Locate the cell with the specified text and output its [X, Y] center coordinate. 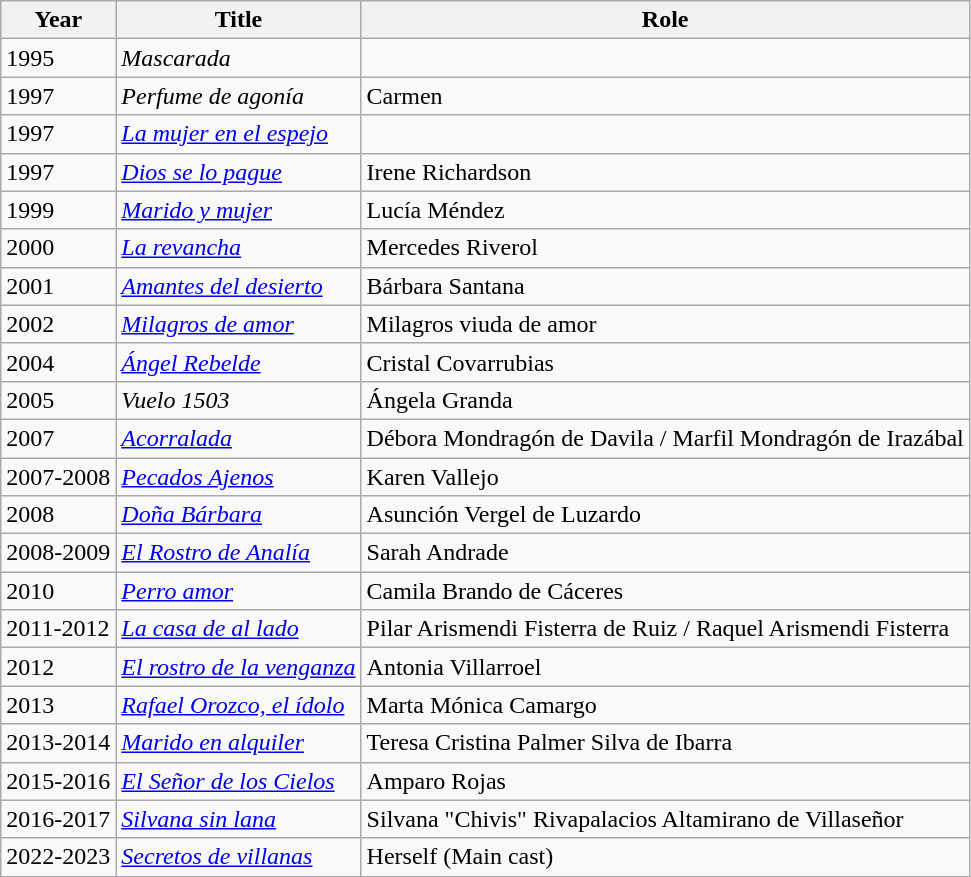
2007-2008 [58, 477]
2005 [58, 400]
2013-2014 [58, 743]
Herself (Main cast) [665, 857]
Mercedes Riverol [665, 248]
Carmen [665, 96]
Mascarada [238, 58]
1999 [58, 210]
Marido y mujer [238, 210]
2000 [58, 248]
Perro amor [238, 591]
Perfume de agonía [238, 96]
2001 [58, 286]
La revancha [238, 248]
Vuelo 1503 [238, 400]
Pecados Ajenos [238, 477]
Milagros de amor [238, 324]
Débora Mondragón de Davila / Marfil Mondragón de Irazábal [665, 438]
La mujer en el espejo [238, 134]
2022-2023 [58, 857]
2008-2009 [58, 553]
Marta Mónica Camargo [665, 705]
Cristal Covarrubias [665, 362]
Irene Richardson [665, 172]
Title [238, 20]
2015-2016 [58, 781]
2007 [58, 438]
2010 [58, 591]
2008 [58, 515]
Karen Vallejo [665, 477]
El rostro de la venganza [238, 667]
Year [58, 20]
2011-2012 [58, 629]
Milagros viuda de amor [665, 324]
La casa de al lado [238, 629]
Teresa Cristina Palmer Silva de Ibarra [665, 743]
Rafael Orozco, el ídolo [238, 705]
Pilar Arismendi Fisterra de Ruiz / Raquel Arismendi Fisterra [665, 629]
2016-2017 [58, 819]
2013 [58, 705]
El Rostro de Analía [238, 553]
Doña Bárbara [238, 515]
Marido en alquiler [238, 743]
Sarah Andrade [665, 553]
El Señor de los Cielos [238, 781]
2012 [58, 667]
Amantes del desierto [238, 286]
Ángel Rebelde [238, 362]
Lucía Méndez [665, 210]
Dios se lo pague [238, 172]
Silvana "Chivis" Rivapalacios Altamirano de Villaseñor [665, 819]
Acorralada [238, 438]
Ángela Granda [665, 400]
Amparo Rojas [665, 781]
Camila Brando de Cáceres [665, 591]
Secretos de villanas [238, 857]
1995 [58, 58]
Silvana sin lana [238, 819]
Role [665, 20]
2002 [58, 324]
Bárbara Santana [665, 286]
Asunción Vergel de Luzardo [665, 515]
Antonia Villarroel [665, 667]
2004 [58, 362]
